Detect which cell encompasses the target text, then output its [X, Y] center coordinate. 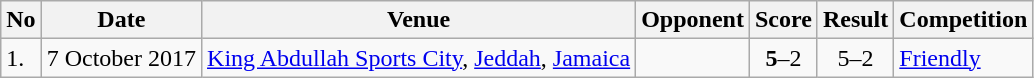
Venue [419, 20]
Opponent [693, 20]
No [21, 20]
Score [783, 20]
Friendly [964, 58]
King Abdullah Sports City, Jeddah, Jamaica [419, 58]
1. [21, 58]
Date [121, 20]
7 October 2017 [121, 58]
Result [855, 20]
Competition [964, 20]
